For the text-containing cell, return its midpoint in [X, Y] coordinate format. 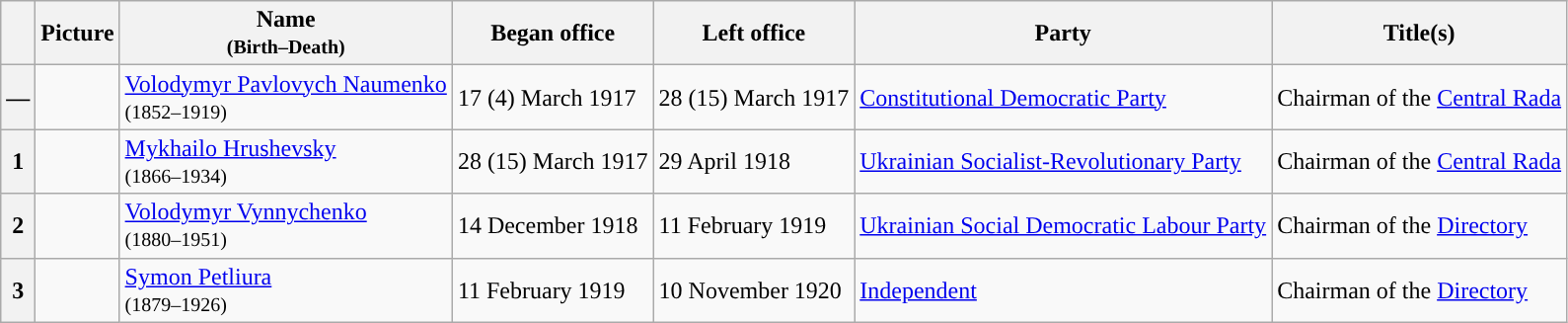
Symon Petliura(1879–1926) [286, 290]
Party [1064, 34]
Name(Birth–Death) [286, 34]
Began office [553, 34]
Mykhailo Hrushevsky(1866–1934) [286, 162]
Volodymyr Pavlovych Naumenko(1852–1919) [286, 97]
Volodymyr Vynnychenko(1880–1951) [286, 225]
Title(s) [1419, 34]
Picture [77, 34]
29 April 1918 [754, 162]
Independent [1064, 290]
10 November 1920 [754, 290]
— [18, 97]
1 [18, 162]
3 [18, 290]
Left office [754, 34]
2 [18, 225]
17 (4) March 1917 [553, 97]
14 December 1918 [553, 225]
Ukrainian Social Democratic Labour Party [1064, 225]
Constitutional Democratic Party [1064, 97]
Ukrainian Socialist-Revolutionary Party [1064, 162]
